Capture the cell that displays the provided text and extract its [X, Y] central coordinate. 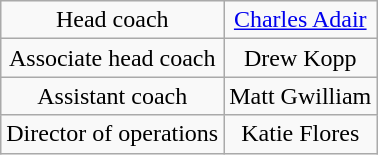
Charles Adair [300, 20]
Katie Flores [300, 134]
Head coach [112, 20]
Director of operations [112, 134]
Associate head coach [112, 58]
Drew Kopp [300, 58]
Assistant coach [112, 96]
Matt Gwilliam [300, 96]
